Determine the (x, y) coordinate at the center of the cell enclosing the given text.  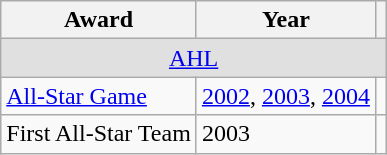
Year (286, 20)
AHL (194, 58)
All-Star Game (99, 96)
First All-Star Team (99, 134)
2003 (286, 134)
Award (99, 20)
2002, 2003, 2004 (286, 96)
